Locate the cell with the specified text and output its (x, y) center coordinate. 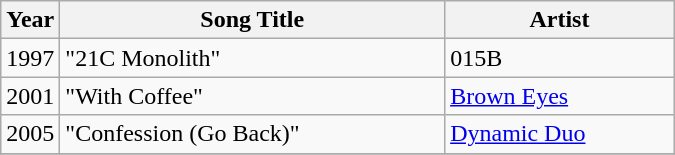
Year (30, 20)
Artist (560, 20)
Song Title (252, 20)
Brown Eyes (560, 96)
015B (560, 58)
"Confession (Go Back)" (252, 134)
Dynamic Duo (560, 134)
1997 (30, 58)
2001 (30, 96)
2005 (30, 134)
"21C Monolith" (252, 58)
"With Coffee" (252, 96)
